Output the [X, Y] coordinate of the center of the cell containing the given text.  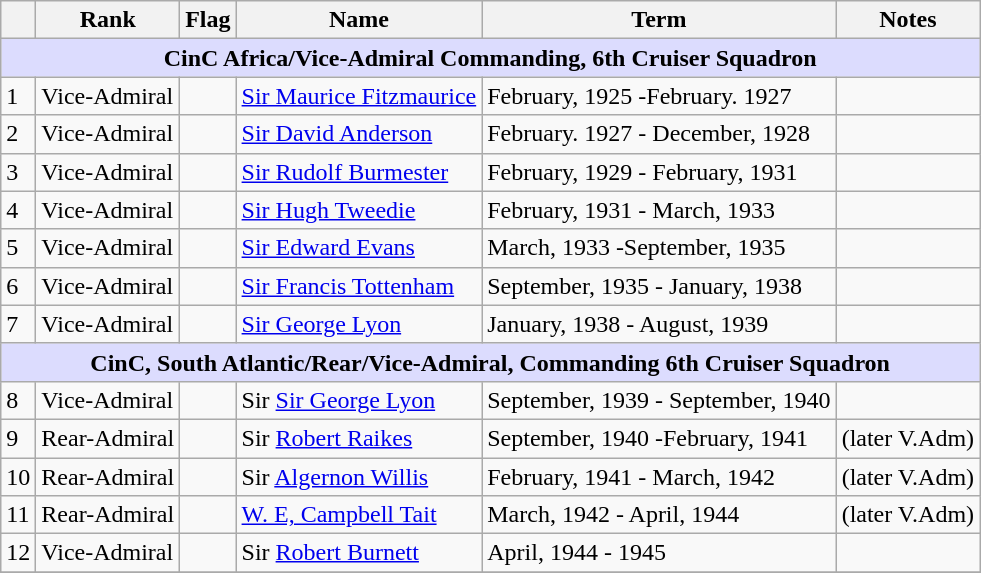
6 [18, 286]
2 [18, 134]
Sir David Anderson [359, 134]
February, 1925 -February. 1927 [659, 96]
February, 1941 - March, 1942 [659, 477]
CinC, South Atlantic/Rear/Vice-Admiral, Commanding 6th Cruiser Squadron [490, 362]
Sir Hugh Tweedie [359, 210]
September, 1940 -February, 1941 [659, 438]
Sir Maurice Fitzmaurice [359, 96]
January, 1938 - August, 1939 [659, 324]
12 [18, 553]
7 [18, 324]
Term [659, 20]
February. 1927 - December, 1928 [659, 134]
Flag [208, 20]
Sir George Lyon [359, 324]
Sir Sir George Lyon [359, 400]
Sir Francis Tottenham [359, 286]
Sir Robert Raikes [359, 438]
W. E, Campbell Tait [359, 515]
Sir Robert Burnett [359, 553]
10 [18, 477]
September, 1935 - January, 1938 [659, 286]
Rank [108, 20]
Sir Edward Evans [359, 248]
1 [18, 96]
February, 1931 - March, 1933 [659, 210]
11 [18, 515]
April, 1944 - 1945 [659, 553]
Sir Algernon Willis [359, 477]
5 [18, 248]
3 [18, 172]
CinC Africa/Vice-Admiral Commanding, 6th Cruiser Squadron [490, 58]
February, 1929 - February, 1931 [659, 172]
Name [359, 20]
March, 1942 - April, 1944 [659, 515]
Notes [908, 20]
Sir Rudolf Burmester [359, 172]
4 [18, 210]
8 [18, 400]
March, 1933 -September, 1935 [659, 248]
September, 1939 - September, 1940 [659, 400]
9 [18, 438]
